Return the (x, y) coordinate for the center point of the cell that contains the specified text.  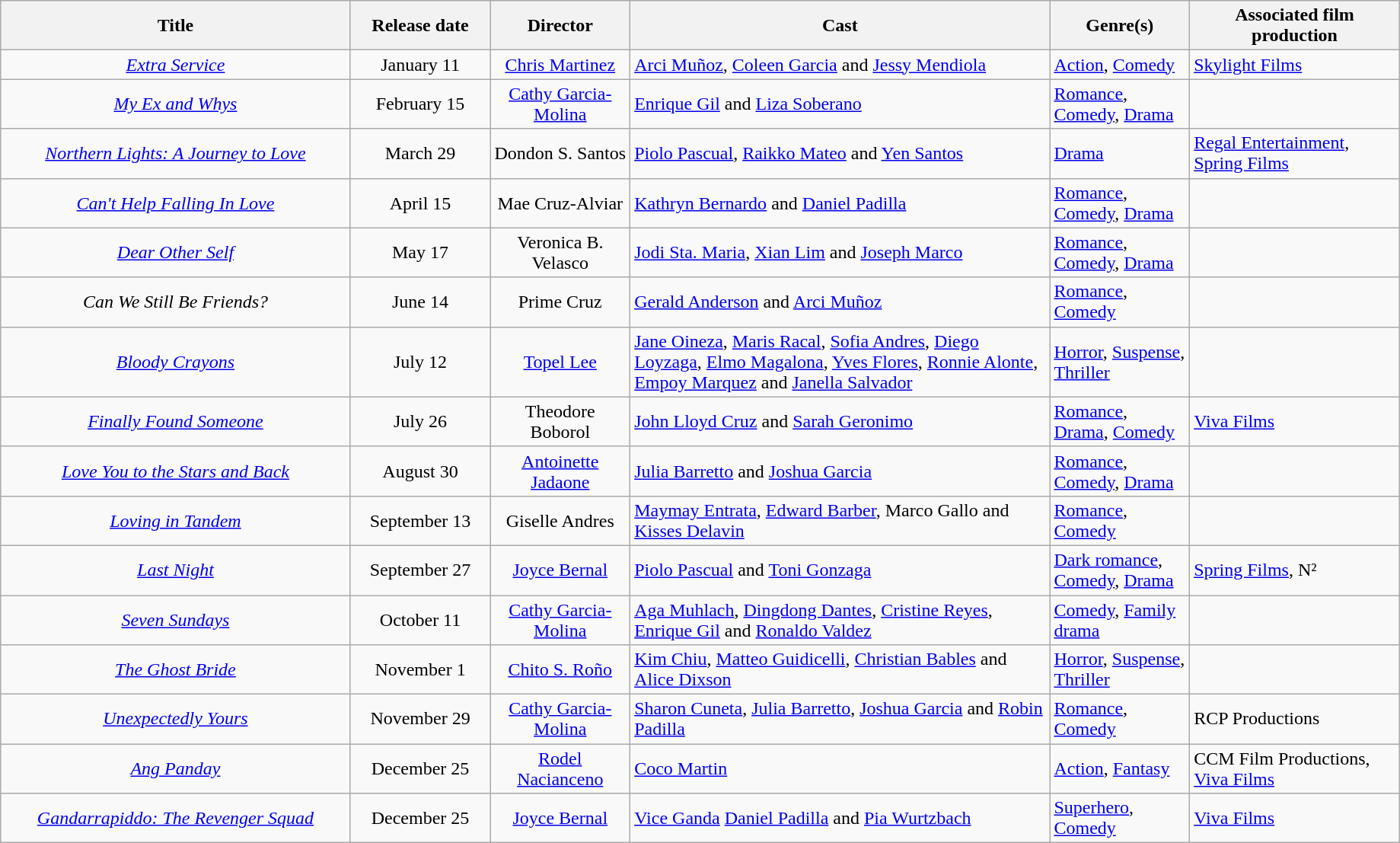
Loving in Tandem (175, 521)
Piolo Pascual, Raikko Mateo and Yen Santos (840, 154)
Sharon Cuneta, Julia Barretto, Joshua Garcia and Robin Padilla (840, 719)
Piolo Pascual and Toni Gonzaga (840, 570)
Kathryn Bernardo and Daniel Padilla (840, 203)
Director (560, 26)
Seven Sundays (175, 620)
February 15 (420, 104)
Enrique Gil and Liza Soberano (840, 104)
Julia Barretto and Joshua Garcia (840, 471)
Can We Still Be Friends? (175, 302)
November 29 (420, 719)
Gerald Anderson and Arci Muñoz (840, 302)
Love You to the Stars and Back (175, 471)
Jane Oineza, Maris Racal, Sofia Andres, Diego Loyzaga, Elmo Magalona, Yves Flores, Ronnie Alonte, Empoy Marquez and Janella Salvador (840, 362)
Arci Muñoz, Coleen Garcia and Jessy Mendiola (840, 65)
Theodore Boborol (560, 422)
Giselle Andres (560, 521)
Vice Ganda Daniel Padilla and Pia Wurtzbach (840, 818)
September 27 (420, 570)
Topel Lee (560, 362)
Skylight Films (1295, 65)
Chris Martinez (560, 65)
Prime Cruz (560, 302)
Cast (840, 26)
John Lloyd Cruz and Sarah Geronimo (840, 422)
Dondon S. Santos (560, 154)
Comedy, Family drama (1120, 620)
Ang Panday (175, 769)
Kim Chiu, Matteo Guidicelli, Christian Bables and Alice Dixson (840, 670)
Dear Other Self (175, 253)
Can't Help Falling In Love (175, 203)
Action, Fantasy (1120, 769)
Unexpectedly Yours (175, 719)
Dark romance, Comedy, Drama (1120, 570)
May 17 (420, 253)
Coco Martin (840, 769)
Release date (420, 26)
Antoinette Jadaone (560, 471)
The Ghost Bride (175, 670)
Finally Found Someone (175, 422)
July 26 (420, 422)
Title (175, 26)
RCP Productions (1295, 719)
November 1 (420, 670)
Northern Lights: A Journey to Love (175, 154)
Veronica B. Velasco (560, 253)
Jodi Sta. Maria, Xian Lim and Joseph Marco (840, 253)
Maymay Entrata, Edward Barber, Marco Gallo and Kisses Delavin (840, 521)
Romance, Drama, Comedy (1120, 422)
Drama (1120, 154)
September 13 (420, 521)
July 12 (420, 362)
Regal Entertainment, Spring Films (1295, 154)
March 29 (420, 154)
Mae Cruz-Alviar (560, 203)
Spring Films, N² (1295, 570)
CCM Film Productions, Viva Films (1295, 769)
Aga Muhlach, Dingdong Dantes, Cristine Reyes, Enrique Gil and Ronaldo Valdez (840, 620)
Associated film production (1295, 26)
Chito S. Roño (560, 670)
Genre(s) (1120, 26)
Action, Comedy (1120, 65)
Rodel Nacianceno (560, 769)
January 11 (420, 65)
June 14 (420, 302)
Gandarrapiddo: The Revenger Squad (175, 818)
Superhero, Comedy (1120, 818)
My Ex and Whys (175, 104)
August 30 (420, 471)
April 15 (420, 203)
Last Night (175, 570)
Extra Service (175, 65)
Bloody Crayons (175, 362)
October 11 (420, 620)
